Identify which cell holds the provided text, then report its [x, y] central coordinate. 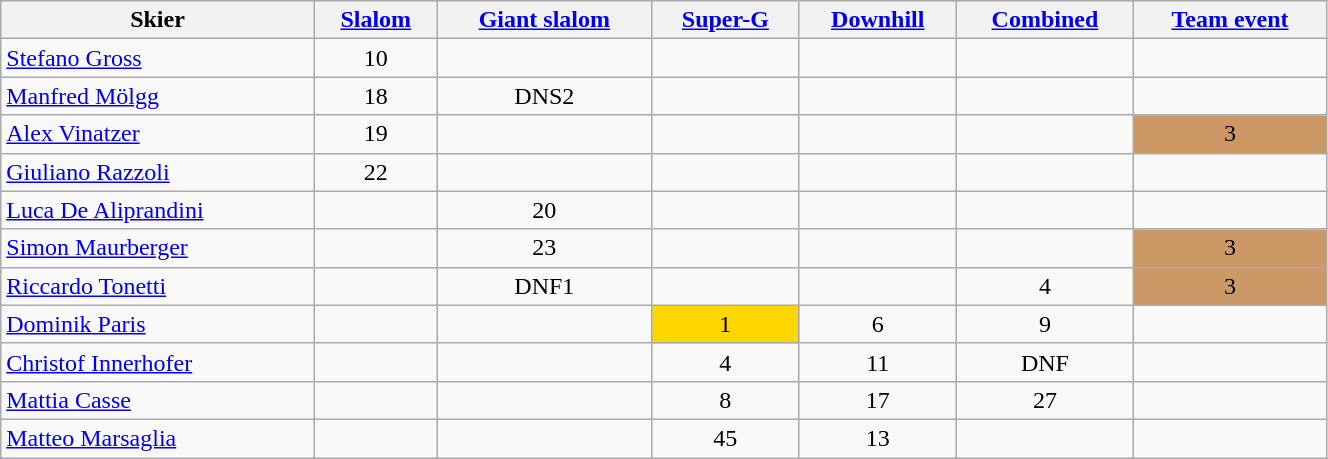
DNS2 [544, 96]
45 [725, 438]
1 [725, 324]
Combined [1044, 20]
11 [878, 362]
19 [376, 134]
Alex Vinatzer [158, 134]
Giant slalom [544, 20]
DNF1 [544, 286]
27 [1044, 400]
Skier [158, 20]
Giuliano Razzoli [158, 172]
Stefano Gross [158, 58]
9 [1044, 324]
Slalom [376, 20]
DNF [1044, 362]
Dominik Paris [158, 324]
Manfred Mölgg [158, 96]
Team event [1230, 20]
17 [878, 400]
Matteo Marsaglia [158, 438]
18 [376, 96]
10 [376, 58]
Christof Innerhofer [158, 362]
Luca De Aliprandini [158, 210]
Simon Maurberger [158, 248]
22 [376, 172]
Downhill [878, 20]
Super-G [725, 20]
6 [878, 324]
20 [544, 210]
Mattia Casse [158, 400]
8 [725, 400]
Riccardo Tonetti [158, 286]
23 [544, 248]
13 [878, 438]
